Determine the [x, y] coordinate at the center of the cell enclosing the given text.  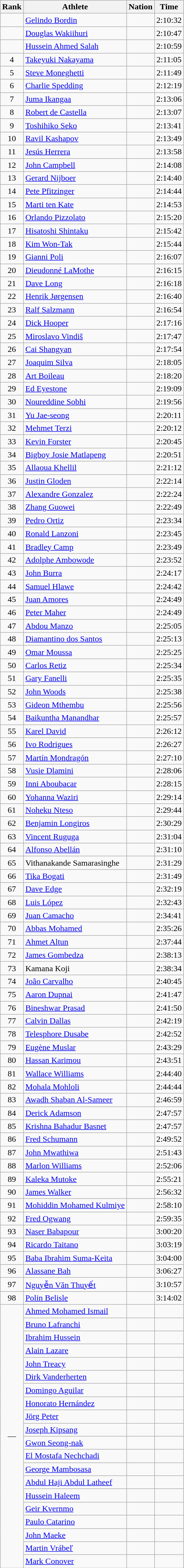
2:44:40 [169, 1074]
36 [12, 481]
Henrik Jørgensen [75, 297]
Charlie Spedding [75, 86]
55 [12, 731]
2:25:34 [169, 665]
2:10:32 [169, 20]
56 [12, 744]
Martín Mondragón [75, 757]
Bradley Camp [75, 547]
Luis López [75, 902]
2:25:57 [169, 718]
97 [12, 1285]
83 [12, 1100]
Peter Maher [75, 613]
2:28:06 [169, 771]
5 [12, 73]
Ahmet Altun [75, 942]
Ronald Lanzoni [75, 534]
Benjamin Longiros [75, 823]
Kim Won-Tak [75, 244]
2:46:59 [169, 1100]
Kamana Koji [75, 968]
Inni Aboubacar [75, 784]
Allaoua Khellil [75, 468]
Joseph Kipsang [75, 1430]
2:13:06 [169, 99]
7 [12, 99]
2:44:44 [169, 1087]
Vincent Ruguga [75, 837]
2:58:10 [169, 1205]
8 [12, 112]
Juan Amores [75, 600]
70 [12, 929]
Hussein Ahmed Salah [75, 46]
Karel David [75, 731]
2:29:44 [169, 810]
2:10:47 [169, 33]
2:11:49 [169, 73]
25 [12, 336]
2:55:21 [169, 1179]
41 [12, 547]
Adolphe Ambowode [75, 560]
Abbas Mohamed [75, 929]
68 [12, 902]
2:19:09 [169, 389]
2:23:52 [169, 560]
Domingo Aguilar [75, 1390]
2:16:54 [169, 310]
2:31:29 [169, 863]
23 [12, 310]
Marlon Williams [75, 1166]
Bruno Lafranchi [75, 1324]
12 [12, 165]
3:10:57 [169, 1285]
Geir Kvernmo [75, 1508]
2:20:11 [169, 415]
Fred Schumann [75, 1139]
2:41:50 [169, 1008]
Athlete [75, 7]
John Maeke [75, 1535]
2:52:06 [169, 1166]
2:31:49 [169, 876]
26 [12, 349]
2:25:35 [169, 678]
2:18:05 [169, 362]
Gelindo Bordin [75, 20]
Hassan Karimou [75, 1060]
John Treacy [75, 1364]
Art Boileau [75, 375]
51 [12, 678]
Yohanna Waziri [75, 797]
85 [12, 1126]
John Woods [75, 692]
Aaron Dupnai [75, 994]
64 [12, 850]
Telesphore Dusabe [75, 1034]
71 [12, 942]
13 [12, 178]
3:04:00 [169, 1258]
Ralf Salzmann [75, 310]
10 [12, 138]
Juan Camacho [75, 915]
2:13:07 [169, 112]
21 [12, 283]
47 [12, 626]
57 [12, 757]
19 [12, 257]
11 [12, 152]
Nguyễn Văn Thuyết [75, 1285]
Pedro Ortiz [75, 520]
16 [12, 218]
Naser Babapour [75, 1232]
Time [169, 7]
39 [12, 520]
3:03:19 [169, 1245]
33 [12, 441]
Jörg Peter [75, 1416]
2:15:44 [169, 244]
Nation [141, 7]
Miroslavo Vindiš [75, 336]
78 [12, 1034]
2:16:15 [169, 270]
2:35:26 [169, 929]
James Walker [75, 1192]
66 [12, 876]
2:14:08 [169, 165]
73 [12, 968]
Kevin Forster [75, 441]
Calvin Dallas [75, 1021]
84 [12, 1113]
Dirk Vanderherten [75, 1377]
2:38:34 [169, 968]
Awadh Shaban Al-Sameer [75, 1100]
53 [12, 705]
2:11:05 [169, 60]
Mohiddin Mohamed Kulmiye [75, 1205]
Abdou Manzo [75, 626]
80 [12, 1060]
9 [12, 125]
Mohala Mohloli [75, 1087]
Pete Pfitzinger [75, 191]
42 [12, 560]
Dave Long [75, 283]
2:40:45 [169, 981]
2:25:56 [169, 705]
2:23:49 [169, 547]
52 [12, 692]
2:25:38 [169, 692]
— [12, 1436]
Eugène Muslar [75, 1047]
88 [12, 1166]
79 [12, 1047]
2:43:51 [169, 1060]
Ibrahim Hussein [75, 1338]
Orlando Pizzolato [75, 218]
29 [12, 389]
El Mostafa Nechchadi [75, 1456]
2:20:12 [169, 428]
Hisatoshi Shintaku [75, 231]
Alain Lazare [75, 1351]
Noureddine Sobhi [75, 402]
43 [12, 573]
2:19:56 [169, 402]
2:31:10 [169, 850]
Alassane Bah [75, 1271]
John Burra [75, 573]
Juma Ikangaa [75, 99]
46 [12, 613]
Justin Gloden [75, 481]
62 [12, 823]
Ivo Rodrigues [75, 744]
João Carvalho [75, 981]
Jesús Herrera [75, 152]
2:22:24 [169, 494]
Honorato Hernández [75, 1403]
35 [12, 468]
Derick Adamson [75, 1113]
2:38:13 [169, 955]
69 [12, 915]
2:24:42 [169, 586]
24 [12, 323]
Ahmed Mohamed Ismail [75, 1311]
89 [12, 1179]
49 [12, 652]
67 [12, 889]
2:25:25 [169, 652]
Omar Moussa [75, 652]
James Gombedza [75, 955]
2:17:47 [169, 336]
2:42:52 [169, 1034]
2:41:47 [169, 994]
91 [12, 1205]
2:42:19 [169, 1021]
2:10:59 [169, 46]
98 [12, 1298]
60 [12, 797]
15 [12, 204]
87 [12, 1152]
Mehmet Terzi [75, 428]
2:17:16 [169, 323]
59 [12, 784]
Baba Ibrahim Suma-Keita [75, 1258]
3:00:20 [169, 1232]
Alfonso Abellán [75, 850]
38 [12, 507]
48 [12, 639]
45 [12, 600]
2:13:41 [169, 125]
2:14:40 [169, 178]
2:56:32 [169, 1192]
Gary Fanelli [75, 678]
40 [12, 534]
22 [12, 297]
95 [12, 1258]
2:59:35 [169, 1218]
Ricardo Taitano [75, 1245]
Ed Eyestone [75, 389]
2:20:51 [169, 455]
86 [12, 1139]
27 [12, 362]
2:13:49 [169, 138]
76 [12, 1008]
Paulo Catarino [75, 1522]
Toshihiko Seko [75, 125]
37 [12, 494]
Bigboy Josie Matlapeng [75, 455]
Noheku Nteso [75, 810]
2:23:34 [169, 520]
3:06:27 [169, 1271]
Zhang Guowei [75, 507]
81 [12, 1074]
2:31:04 [169, 837]
44 [12, 586]
Diamantino dos Santos [75, 639]
Martin Vrábeľ [75, 1548]
Gianni Poli [75, 257]
30 [12, 402]
Samuel Hlawe [75, 586]
2:32:43 [169, 902]
Gideon Mthembu [75, 705]
54 [12, 718]
4 [12, 60]
Mark Conover [75, 1561]
28 [12, 375]
2:16:18 [169, 283]
John Mwathiwa [75, 1152]
Steve Moneghetti [75, 73]
2:30:29 [169, 823]
Dick Hooper [75, 323]
2:49:52 [169, 1139]
2:29:14 [169, 797]
Baikuntha Manandhar [75, 718]
Fred Ogwang [75, 1218]
61 [12, 810]
93 [12, 1232]
2:24:17 [169, 573]
Dave Edge [75, 889]
2:21:12 [169, 468]
George Mambosasa [75, 1469]
2:32:19 [169, 889]
58 [12, 771]
Joaquim Silva [75, 362]
John Campbell [75, 165]
Vusie Dlamini [75, 771]
50 [12, 665]
Rank [12, 7]
Gwon Seong-nak [75, 1443]
2:16:07 [169, 257]
2:34:41 [169, 915]
3:14:02 [169, 1298]
Krishna Bahadur Basnet [75, 1126]
Wallace Williams [75, 1074]
Hussein Haleem [75, 1495]
Polin Belisle [75, 1298]
2:15:20 [169, 218]
Cai Shangyan [75, 349]
92 [12, 1218]
Robert de Castella [75, 112]
Marti ten Kate [75, 204]
Tika Bogati [75, 876]
2:25:13 [169, 639]
Bineshwar Prasad [75, 1008]
Carlos Retiz [75, 665]
74 [12, 981]
Alexandre Gonzalez [75, 494]
2:43:29 [169, 1047]
31 [12, 415]
2:37:44 [169, 942]
2:26:12 [169, 731]
Yu Jae-seong [75, 415]
Vithanakande Samarasinghe [75, 863]
90 [12, 1192]
Douglas Wakiihuri [75, 33]
Dieudonné LaMothe [75, 270]
32 [12, 428]
2:13:58 [169, 152]
2:14:44 [169, 191]
2:22:49 [169, 507]
75 [12, 994]
Abdul Haji Abdul Latheef [75, 1482]
82 [12, 1087]
2:22:14 [169, 481]
94 [12, 1245]
65 [12, 863]
2:27:10 [169, 757]
2:25:05 [169, 626]
2:23:45 [169, 534]
2:16:40 [169, 297]
77 [12, 1021]
2:51:43 [169, 1152]
Gerard Nijboer [75, 178]
2:28:15 [169, 784]
Ravil Kashapov [75, 138]
14 [12, 191]
18 [12, 244]
Kaleka Mutoke [75, 1179]
72 [12, 955]
96 [12, 1271]
2:17:54 [169, 349]
2:26:27 [169, 744]
2:15:42 [169, 231]
34 [12, 455]
20 [12, 270]
6 [12, 86]
Takeyuki Nakayama [75, 60]
63 [12, 837]
2:12:19 [169, 86]
2:18:20 [169, 375]
17 [12, 231]
2:14:53 [169, 204]
2:20:45 [169, 441]
